For the text-containing cell, return its midpoint in [x, y] coordinate format. 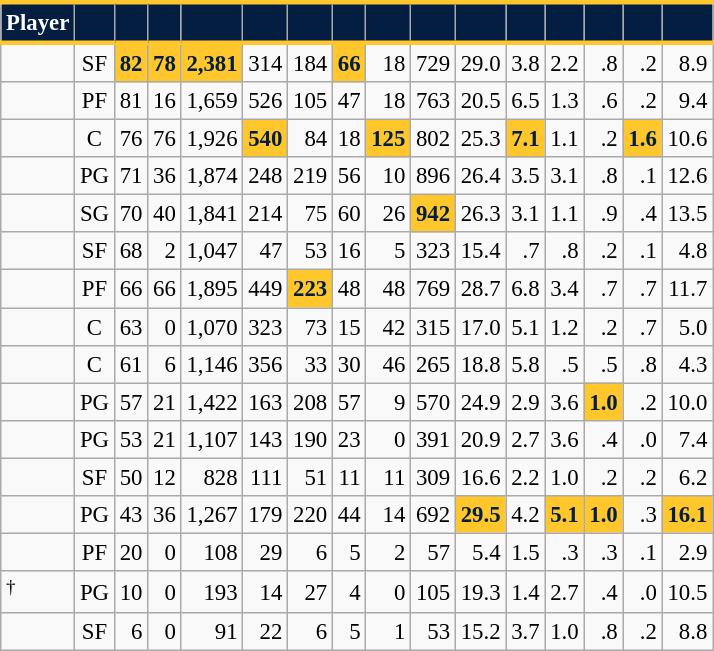
43 [130, 515]
208 [310, 402]
526 [266, 101]
1,107 [212, 439]
18.8 [480, 364]
46 [388, 364]
111 [266, 477]
942 [434, 214]
16.6 [480, 477]
70 [130, 214]
219 [310, 176]
78 [164, 62]
23 [348, 439]
29 [266, 552]
729 [434, 62]
71 [130, 176]
22 [266, 632]
61 [130, 364]
51 [310, 477]
1,659 [212, 101]
30 [348, 364]
802 [434, 139]
6.8 [526, 289]
20.5 [480, 101]
50 [130, 477]
828 [212, 477]
26.4 [480, 176]
10.6 [687, 139]
214 [266, 214]
309 [434, 477]
190 [310, 439]
27 [310, 592]
26 [388, 214]
7.4 [687, 439]
248 [266, 176]
10.5 [687, 592]
.9 [604, 214]
315 [434, 327]
9 [388, 402]
4.2 [526, 515]
1.5 [526, 552]
.6 [604, 101]
29.0 [480, 62]
4.8 [687, 251]
4 [348, 592]
44 [348, 515]
125 [388, 139]
3.8 [526, 62]
1.6 [642, 139]
193 [212, 592]
692 [434, 515]
5.8 [526, 364]
26.3 [480, 214]
223 [310, 289]
25.3 [480, 139]
9.4 [687, 101]
220 [310, 515]
143 [266, 439]
16.1 [687, 515]
3.7 [526, 632]
184 [310, 62]
SG [95, 214]
108 [212, 552]
33 [310, 364]
24.9 [480, 402]
91 [212, 632]
763 [434, 101]
60 [348, 214]
6.5 [526, 101]
81 [130, 101]
1,422 [212, 402]
11.7 [687, 289]
1,267 [212, 515]
1,895 [212, 289]
163 [266, 402]
314 [266, 62]
73 [310, 327]
12 [164, 477]
356 [266, 364]
4.3 [687, 364]
265 [434, 364]
15 [348, 327]
1,047 [212, 251]
2,381 [212, 62]
20.9 [480, 439]
84 [310, 139]
15.2 [480, 632]
10.0 [687, 402]
68 [130, 251]
† [38, 592]
Player [38, 22]
29.5 [480, 515]
3.4 [564, 289]
8.8 [687, 632]
1.4 [526, 592]
28.7 [480, 289]
40 [164, 214]
769 [434, 289]
1.3 [564, 101]
15.4 [480, 251]
570 [434, 402]
1,926 [212, 139]
5.0 [687, 327]
391 [434, 439]
1,841 [212, 214]
17.0 [480, 327]
1,874 [212, 176]
13.5 [687, 214]
449 [266, 289]
5.4 [480, 552]
1.2 [564, 327]
6.2 [687, 477]
75 [310, 214]
1,070 [212, 327]
896 [434, 176]
8.9 [687, 62]
42 [388, 327]
3.5 [526, 176]
82 [130, 62]
12.6 [687, 176]
540 [266, 139]
63 [130, 327]
56 [348, 176]
20 [130, 552]
19.3 [480, 592]
179 [266, 515]
1,146 [212, 364]
7.1 [526, 139]
1 [388, 632]
